Return (x, y) of the center of cell containing provided text 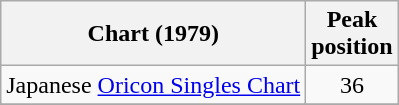
Japanese Oricon Singles Chart (154, 85)
36 (352, 85)
Peakposition (352, 34)
Chart (1979) (154, 34)
